Identify which cell holds the provided text, then report its (x, y) central coordinate. 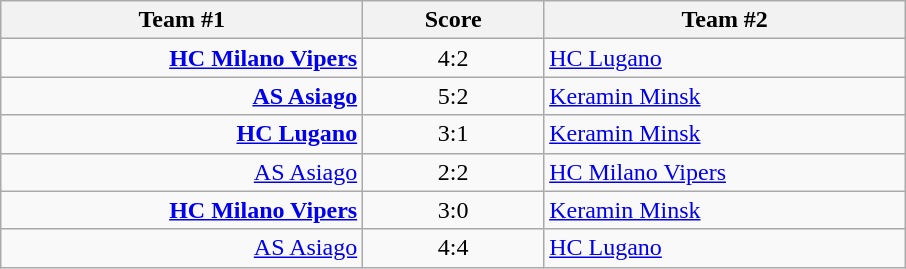
Team #1 (182, 20)
3:0 (454, 210)
2:2 (454, 172)
5:2 (454, 96)
4:2 (454, 58)
3:1 (454, 134)
Team #2 (725, 20)
Score (454, 20)
4:4 (454, 248)
